Pinpoint the cell where the given text exists, returning its [X, Y] midpoint coordinate. 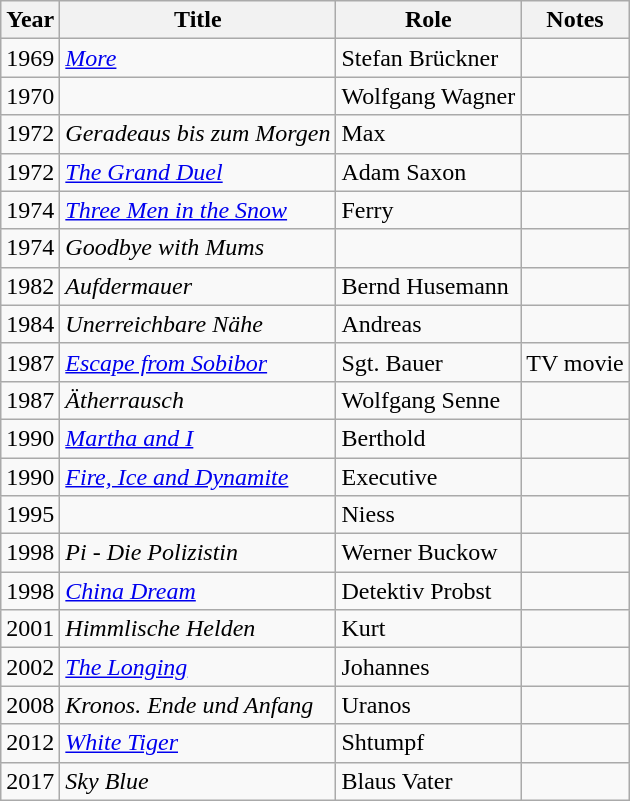
Aufdermauer [198, 286]
Stefan Brückner [428, 58]
Wolfgang Wagner [428, 96]
1970 [30, 96]
Ferry [428, 210]
1984 [30, 324]
Wolfgang Senne [428, 400]
Pi - Die Polizistin [198, 553]
Blaus Vater [428, 781]
2002 [30, 667]
Johannes [428, 667]
Berthold [428, 438]
Geradeaus bis zum Morgen [198, 134]
2008 [30, 705]
Escape from Sobibor [198, 362]
2017 [30, 781]
2001 [30, 629]
Niess [428, 515]
1995 [30, 515]
1982 [30, 286]
China Dream [198, 591]
1969 [30, 58]
Goodbye with Mums [198, 248]
Role [428, 20]
Title [198, 20]
Kurt [428, 629]
TV movie [576, 362]
Unerreichbare Nähe [198, 324]
2012 [30, 743]
Himmlische Helden [198, 629]
Uranos [428, 705]
Fire, Ice and Dynamite [198, 477]
Max [428, 134]
The Longing [198, 667]
Ätherrausch [198, 400]
Executive [428, 477]
Andreas [428, 324]
Shtumpf [428, 743]
Werner Buckow [428, 553]
Three Men in the Snow [198, 210]
Sgt. Bauer [428, 362]
Detektiv Probst [428, 591]
Notes [576, 20]
Bernd Husemann [428, 286]
Adam Saxon [428, 172]
Kronos. Ende und Anfang [198, 705]
More [198, 58]
The Grand Duel [198, 172]
Sky Blue [198, 781]
Year [30, 20]
Martha and I [198, 438]
White Tiger [198, 743]
